Detect which cell encompasses the target text, then output its (x, y) center coordinate. 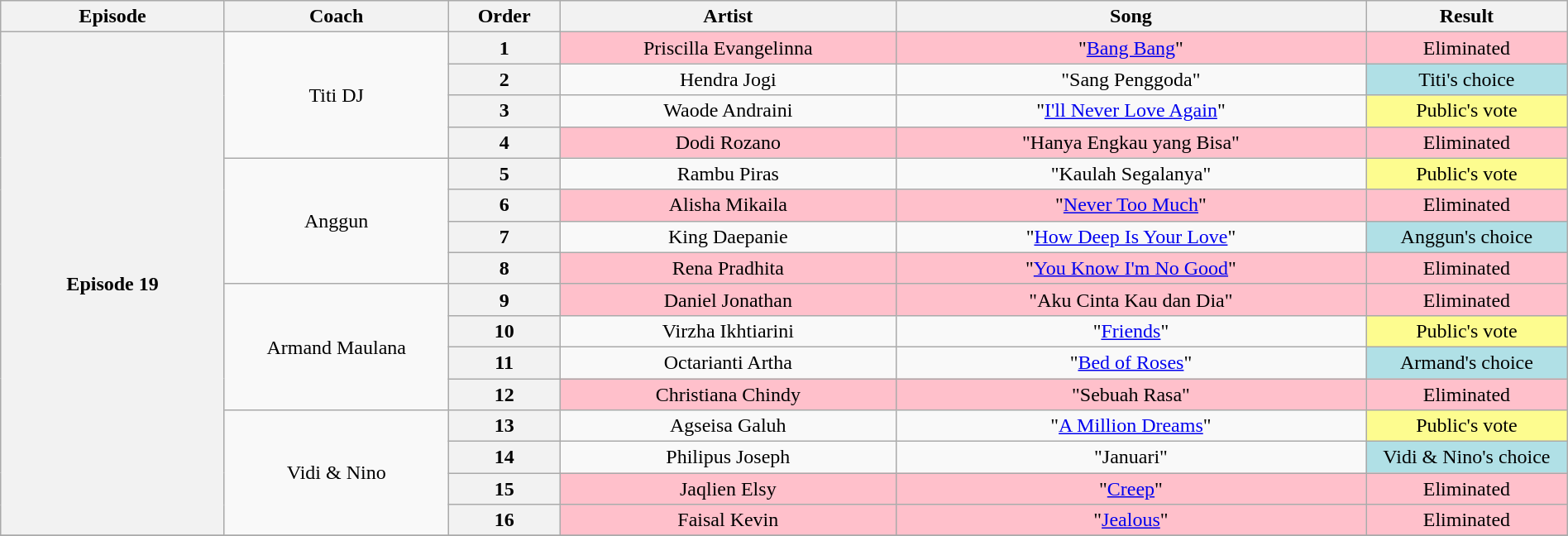
8 (504, 268)
"Bang Bang" (1131, 48)
"Creep" (1131, 489)
Armand's choice (1467, 362)
"How Deep Is Your Love" (1131, 237)
Faisal Kevin (728, 520)
Virzha Ikhtiarini (728, 331)
"Bed of Roses" (1131, 362)
"Aku Cinta Kau dan Dia" (1131, 299)
Octarianti Artha (728, 362)
1 (504, 48)
Alisha Mikaila (728, 205)
Order (504, 17)
Episode (112, 17)
13 (504, 426)
Anggun (336, 221)
9 (504, 299)
Rambu Piras (728, 174)
14 (504, 457)
Song (1131, 17)
King Daepanie (728, 237)
"Hanya Engkau yang Bisa" (1131, 142)
2 (504, 79)
"I'll Never Love Again" (1131, 111)
"Never Too Much" (1131, 205)
3 (504, 111)
16 (504, 520)
Waode Andraini (728, 111)
Dodi Rozano (728, 142)
"Sang Penggoda" (1131, 79)
5 (504, 174)
Priscilla Evangelinna (728, 48)
7 (504, 237)
Daniel Jonathan (728, 299)
Anggun's choice (1467, 237)
"A Million Dreams" (1131, 426)
11 (504, 362)
12 (504, 395)
Jaqlien Elsy (728, 489)
"Jealous" (1131, 520)
"Friends" (1131, 331)
10 (504, 331)
Episode 19 (112, 285)
"You Know I'm No Good" (1131, 268)
"Januari" (1131, 457)
Vidi & Nino (336, 473)
Vidi & Nino's choice (1467, 457)
4 (504, 142)
Result (1467, 17)
15 (504, 489)
Agseisa Galuh (728, 426)
Rena Pradhita (728, 268)
6 (504, 205)
"Kaulah Segalanya" (1131, 174)
Artist (728, 17)
Titi's choice (1467, 79)
Hendra Jogi (728, 79)
Coach (336, 17)
Philipus Joseph (728, 457)
Titi DJ (336, 95)
"Sebuah Rasa" (1131, 395)
Armand Maulana (336, 347)
Christiana Chindy (728, 395)
